Search for the cell housing the specified text and yield its [x, y] center coordinate. 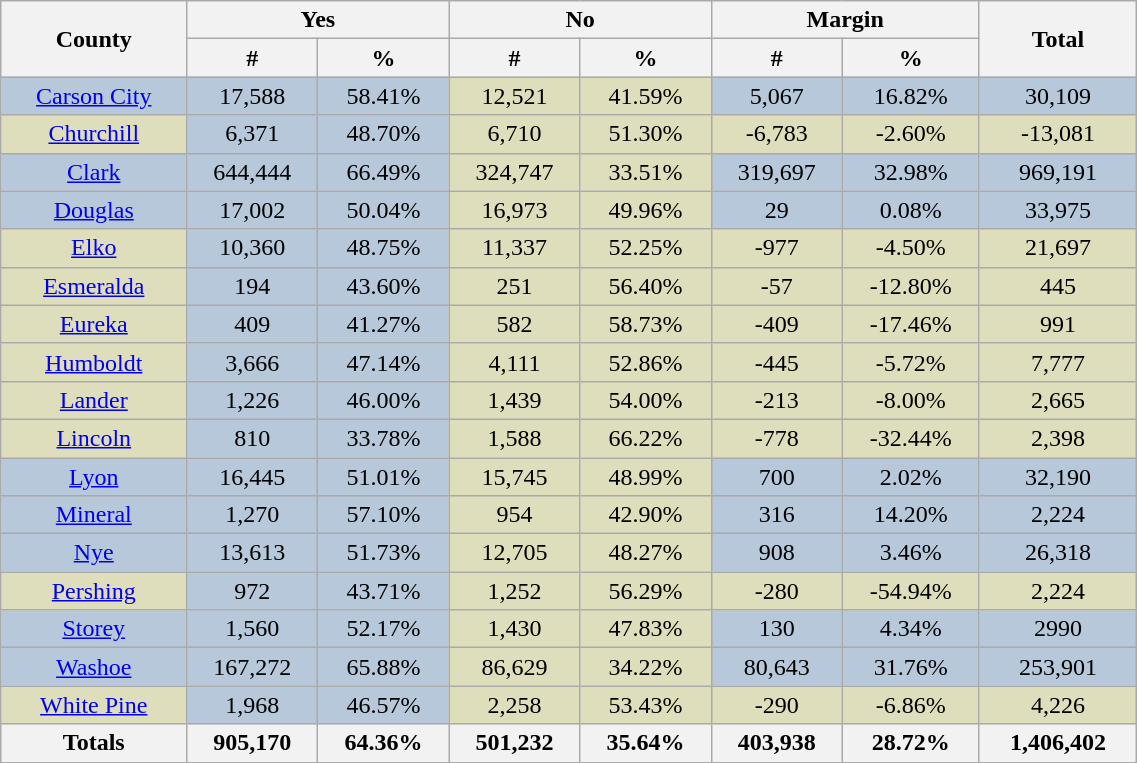
12,521 [514, 96]
White Pine [94, 705]
47.14% [384, 362]
48.27% [646, 553]
48.70% [384, 134]
32.98% [910, 172]
1,252 [514, 591]
644,444 [252, 172]
-5.72% [910, 362]
66.22% [646, 438]
51.01% [384, 477]
3.46% [910, 553]
29 [776, 210]
16.82% [910, 96]
46.00% [384, 400]
1,560 [252, 629]
51.73% [384, 553]
954 [514, 515]
Mineral [94, 515]
32,190 [1058, 477]
-17.46% [910, 324]
167,272 [252, 667]
-32.44% [910, 438]
Carson City [94, 96]
-4.50% [910, 248]
Humboldt [94, 362]
No [580, 20]
969,191 [1058, 172]
16,445 [252, 477]
10,360 [252, 248]
12,705 [514, 553]
51.30% [646, 134]
1,588 [514, 438]
46.57% [384, 705]
17,588 [252, 96]
1,270 [252, 515]
2990 [1058, 629]
53.43% [646, 705]
80,643 [776, 667]
Nye [94, 553]
58.41% [384, 96]
905,170 [252, 743]
66.49% [384, 172]
Totals [94, 743]
-778 [776, 438]
908 [776, 553]
64.36% [384, 743]
Total [1058, 39]
1,406,402 [1058, 743]
1,430 [514, 629]
4,226 [1058, 705]
11,337 [514, 248]
-977 [776, 248]
52.25% [646, 248]
130 [776, 629]
3,666 [252, 362]
6,710 [514, 134]
582 [514, 324]
700 [776, 477]
-6.86% [910, 705]
34.22% [646, 667]
30,109 [1058, 96]
-290 [776, 705]
41.59% [646, 96]
-445 [776, 362]
2,665 [1058, 400]
991 [1058, 324]
-213 [776, 400]
65.88% [384, 667]
972 [252, 591]
86,629 [514, 667]
Elko [94, 248]
324,747 [514, 172]
-13,081 [1058, 134]
Washoe [94, 667]
50.04% [384, 210]
31.76% [910, 667]
41.27% [384, 324]
Churchill [94, 134]
-8.00% [910, 400]
-6,783 [776, 134]
Lyon [94, 477]
Douglas [94, 210]
52.86% [646, 362]
6,371 [252, 134]
2,398 [1058, 438]
Lander [94, 400]
Eureka [94, 324]
251 [514, 286]
33.78% [384, 438]
-280 [776, 591]
4,111 [514, 362]
17,002 [252, 210]
58.73% [646, 324]
56.29% [646, 591]
43.60% [384, 286]
409 [252, 324]
-57 [776, 286]
48.75% [384, 248]
47.83% [646, 629]
253,901 [1058, 667]
42.90% [646, 515]
Esmeralda [94, 286]
4.34% [910, 629]
-2.60% [910, 134]
13,613 [252, 553]
501,232 [514, 743]
5,067 [776, 96]
7,777 [1058, 362]
Yes [318, 20]
Storey [94, 629]
445 [1058, 286]
49.96% [646, 210]
Lincoln [94, 438]
316 [776, 515]
1,439 [514, 400]
57.10% [384, 515]
52.17% [384, 629]
194 [252, 286]
54.00% [646, 400]
Margin [845, 20]
Clark [94, 172]
Pershing [94, 591]
56.40% [646, 286]
15,745 [514, 477]
26,318 [1058, 553]
319,697 [776, 172]
2.02% [910, 477]
35.64% [646, 743]
33.51% [646, 172]
48.99% [646, 477]
1,968 [252, 705]
33,975 [1058, 210]
County [94, 39]
0.08% [910, 210]
21,697 [1058, 248]
16,973 [514, 210]
43.71% [384, 591]
-409 [776, 324]
810 [252, 438]
1,226 [252, 400]
2,258 [514, 705]
28.72% [910, 743]
14.20% [910, 515]
-54.94% [910, 591]
403,938 [776, 743]
-12.80% [910, 286]
